Locate the cell with the specified text and output its [x, y] center coordinate. 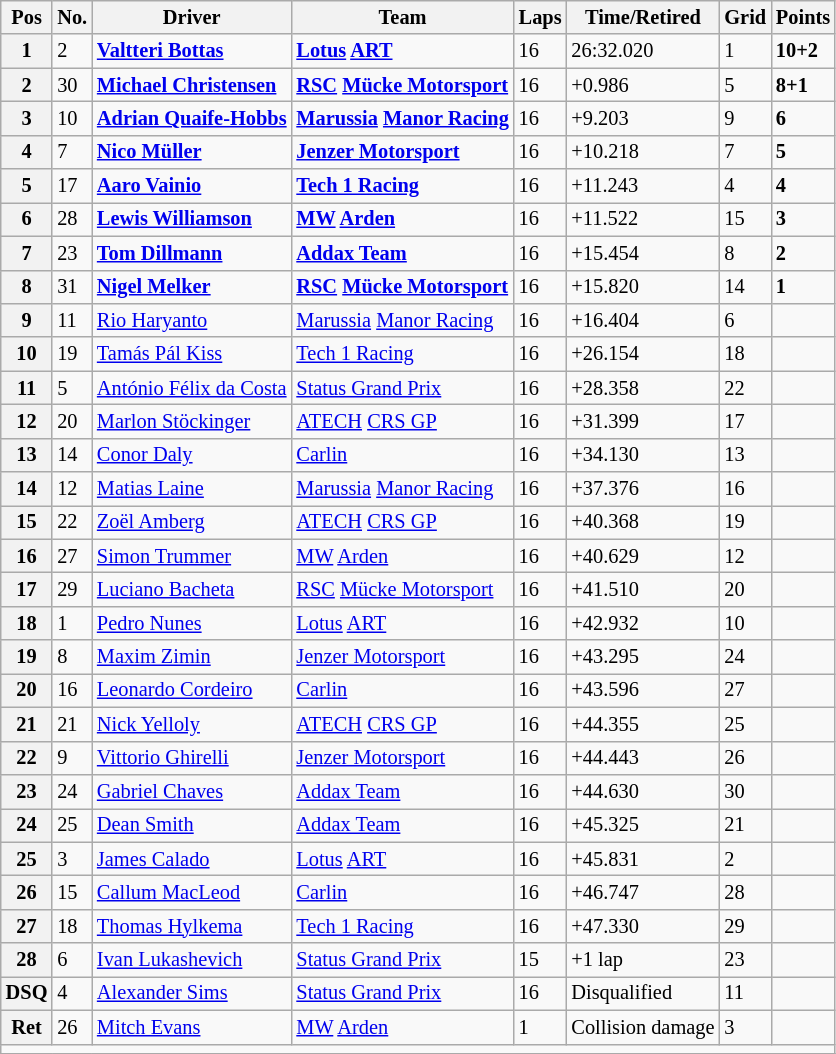
Nico Müller [192, 152]
Dean Smith [192, 825]
+42.932 [642, 623]
No. [72, 17]
+11.522 [642, 219]
Aaro Vainio [192, 186]
Thomas Hylkema [192, 926]
8+1 [803, 85]
+40.368 [642, 522]
+45.831 [642, 859]
Grid [745, 17]
Driver [192, 17]
Ret [27, 1027]
+44.443 [642, 758]
James Calado [192, 859]
Simon Trummer [192, 556]
Disqualified [642, 993]
Leonardo Cordeiro [192, 690]
Callum MacLeod [192, 892]
Nick Yelloly [192, 724]
+45.325 [642, 825]
+1 lap [642, 960]
+28.358 [642, 388]
Luciano Bacheta [192, 589]
+15.820 [642, 287]
Rio Haryanto [192, 320]
26:32.020 [642, 51]
+37.376 [642, 489]
Valtteri Bottas [192, 51]
+11.243 [642, 186]
+43.295 [642, 657]
+0.986 [642, 85]
Adrian Quaife-Hobbs [192, 118]
+40.629 [642, 556]
+47.330 [642, 926]
Collision damage [642, 1027]
Marlon Stöckinger [192, 421]
Alexander Sims [192, 993]
Mitch Evans [192, 1027]
+41.510 [642, 589]
Zoël Amberg [192, 522]
+15.454 [642, 253]
+46.747 [642, 892]
DSQ [27, 993]
Tamás Pál Kiss [192, 354]
Tom Dillmann [192, 253]
Team [402, 17]
Laps [540, 17]
Time/Retired [642, 17]
+16.404 [642, 320]
+9.203 [642, 118]
Points [803, 17]
Michael Christensen [192, 85]
+31.399 [642, 421]
Pedro Nunes [192, 623]
Conor Daly [192, 455]
+26.154 [642, 354]
31 [72, 287]
Nigel Melker [192, 287]
+44.630 [642, 791]
+43.596 [642, 690]
Ivan Lukashevich [192, 960]
10+2 [803, 51]
+44.355 [642, 724]
António Félix da Costa [192, 388]
+34.130 [642, 455]
Maxim Zimin [192, 657]
+10.218 [642, 152]
Vittorio Ghirelli [192, 758]
Lewis Williamson [192, 219]
Gabriel Chaves [192, 791]
Matias Laine [192, 489]
Pos [27, 17]
